Return the [X, Y] coordinate for the center point of the cell that contains the specified text.  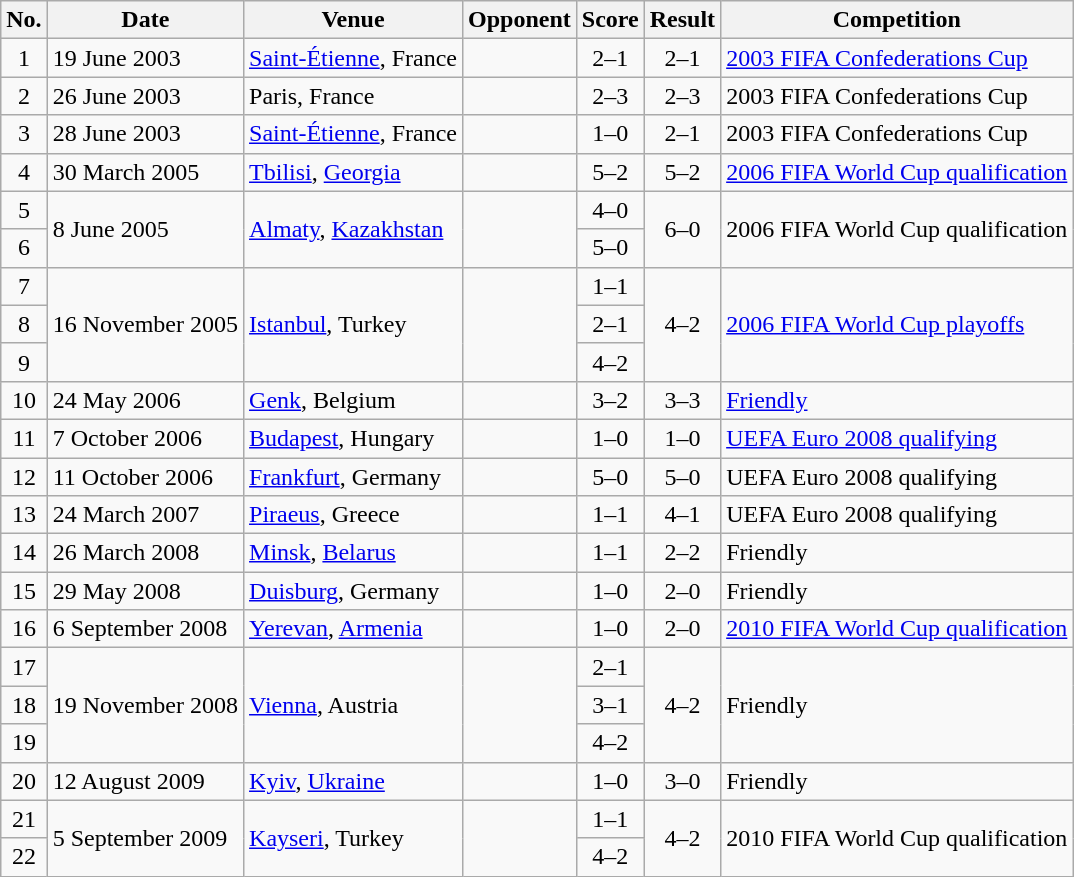
7 [24, 286]
16 [24, 629]
16 November 2005 [145, 324]
2–2 [682, 553]
8 June 2005 [145, 229]
Istanbul, Turkey [354, 324]
12 August 2009 [145, 781]
7 October 2006 [145, 438]
17 [24, 667]
Duisburg, Germany [354, 591]
30 March 2005 [145, 172]
14 [24, 553]
24 May 2006 [145, 400]
Tbilisi, Georgia [354, 172]
3–1 [610, 705]
4 [24, 172]
8 [24, 324]
29 May 2008 [145, 591]
2006 FIFA World Cup playoffs [897, 324]
28 June 2003 [145, 134]
Paris, France [354, 96]
Budapest, Hungary [354, 438]
9 [24, 362]
Kayseri, Turkey [354, 838]
11 October 2006 [145, 477]
4–1 [682, 515]
26 June 2003 [145, 96]
Minsk, Belarus [354, 553]
Date [145, 20]
5 [24, 210]
Score [610, 20]
4–0 [610, 210]
3–0 [682, 781]
6 [24, 248]
3–2 [610, 400]
Venue [354, 20]
Piraeus, Greece [354, 515]
6–0 [682, 229]
Almaty, Kazakhstan [354, 229]
18 [24, 705]
Genk, Belgium [354, 400]
13 [24, 515]
19 November 2008 [145, 705]
Frankfurt, Germany [354, 477]
Vienna, Austria [354, 705]
1 [24, 58]
Yerevan, Armenia [354, 629]
26 March 2008 [145, 553]
21 [24, 819]
Kyiv, Ukraine [354, 781]
3 [24, 134]
No. [24, 20]
5 September 2009 [145, 838]
19 June 2003 [145, 58]
15 [24, 591]
20 [24, 781]
19 [24, 743]
11 [24, 438]
3–3 [682, 400]
Competition [897, 20]
Result [682, 20]
22 [24, 857]
2 [24, 96]
6 September 2008 [145, 629]
12 [24, 477]
Opponent [520, 20]
10 [24, 400]
24 March 2007 [145, 515]
